Capture the cell that displays the provided text and extract its [x, y] central coordinate. 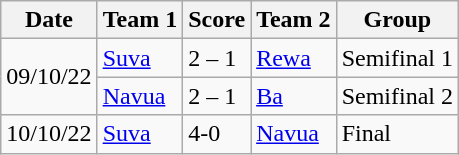
Ba [294, 96]
Semifinal 1 [397, 58]
Rewa [294, 58]
09/10/22 [49, 77]
Final [397, 134]
Date [49, 20]
Team 2 [294, 20]
4-0 [217, 134]
Semifinal 2 [397, 96]
Group [397, 20]
Team 1 [140, 20]
10/10/22 [49, 134]
Score [217, 20]
